Search for the cell housing the specified text and yield its (x, y) center coordinate. 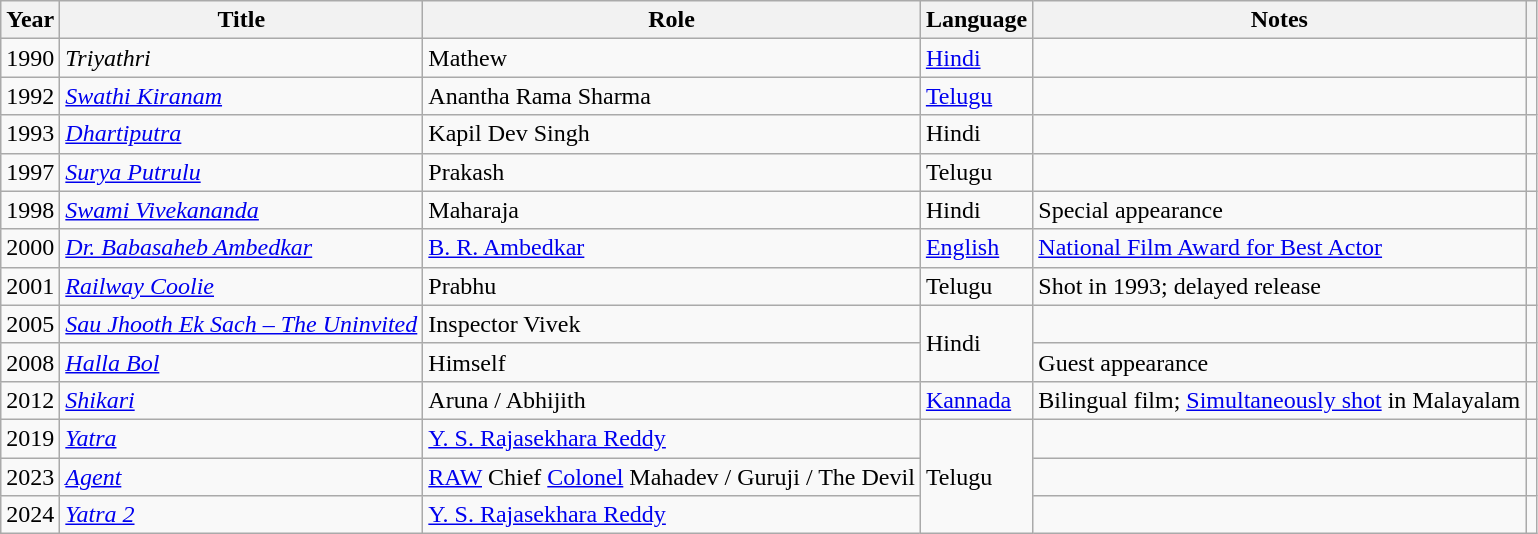
National Film Award for Best Actor (1280, 248)
2001 (30, 286)
1998 (30, 210)
Railway Coolie (242, 286)
2005 (30, 324)
Shot in 1993; delayed release (1280, 286)
Bilingual film; Simultaneously shot in Malayalam (1280, 400)
RAW Chief Colonel Mahadev / Guruji / The Devil (672, 477)
1997 (30, 172)
Language (976, 20)
Shikari (242, 400)
Maharaja (672, 210)
1992 (30, 96)
Title (242, 20)
2012 (30, 400)
2023 (30, 477)
Sau Jhooth Ek Sach – The Uninvited (242, 324)
English (976, 248)
Himself (672, 362)
Dr. Babasaheb Ambedkar (242, 248)
Kapil Dev Singh (672, 134)
Role (672, 20)
Inspector Vivek (672, 324)
Yatra 2 (242, 515)
2019 (30, 438)
2024 (30, 515)
Yatra (242, 438)
2008 (30, 362)
Kannada (976, 400)
1993 (30, 134)
Surya Putrulu (242, 172)
Aruna / Abhijith (672, 400)
Mathew (672, 58)
Dhartiputra (242, 134)
Guest appearance (1280, 362)
Anantha Rama Sharma (672, 96)
1990 (30, 58)
2000 (30, 248)
Swathi Kiranam (242, 96)
Halla Bol (242, 362)
Agent (242, 477)
Triyathri (242, 58)
Prabhu (672, 286)
Special appearance (1280, 210)
B. R. Ambedkar (672, 248)
Swami Vivekananda (242, 210)
Notes (1280, 20)
Prakash (672, 172)
Year (30, 20)
